Return the [x, y] coordinate for the center point of the cell that contains the specified text.  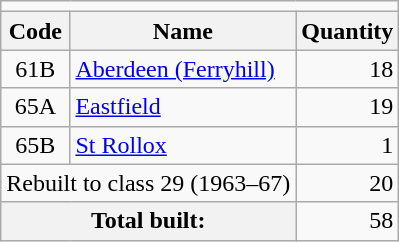
65B [36, 145]
65A [36, 107]
19 [348, 107]
Name [183, 31]
18 [348, 69]
Rebuilt to class 29 (1963–67) [148, 183]
Total built: [148, 221]
58 [348, 221]
20 [348, 183]
St Rollox [183, 145]
61B [36, 69]
1 [348, 145]
Quantity [348, 31]
Eastfield [183, 107]
Code [36, 31]
Aberdeen (Ferryhill) [183, 69]
